Return (x, y) of the center of cell containing provided text 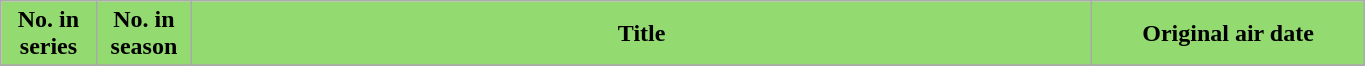
Title (642, 34)
Original air date (1228, 34)
No. inseason (144, 34)
No. inseries (48, 34)
